Find where the given text appears and provide that cell's center as [X, Y] coordinate. 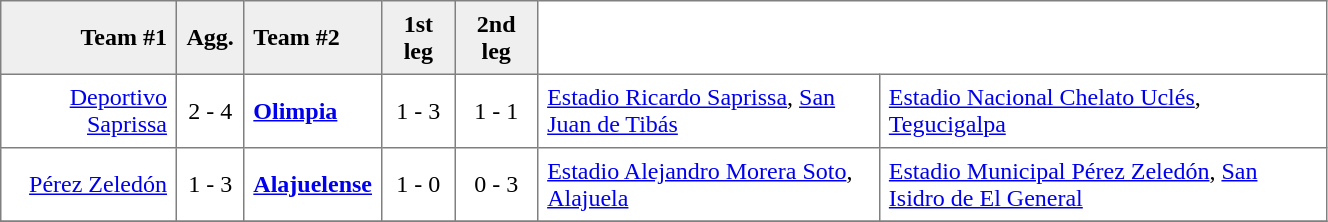
Team #2 [313, 38]
Team #1 [89, 38]
Alajuelense [313, 185]
Deportivo Saprissa [89, 111]
1 - 0 [418, 185]
Olimpia [313, 111]
2 - 4 [210, 111]
1 - 1 [496, 111]
Estadio Nacional Chelato Uclés, Tegucigalpa [1102, 111]
1st leg [418, 38]
Pérez Zeledón [89, 185]
2nd leg [496, 38]
Estadio Alejandro Morera Soto, Alajuela [708, 185]
Estadio Ricardo Saprissa, San Juan de Tibás [708, 111]
Estadio Municipal Pérez Zeledón, San Isidro de El General [1102, 185]
Agg. [210, 38]
0 - 3 [496, 185]
